Find where the given text appears and provide that cell's center as (X, Y) coordinate. 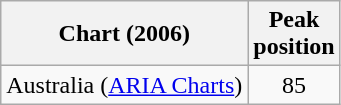
Australia (ARIA Charts) (124, 85)
Peak position (294, 34)
85 (294, 85)
Chart (2006) (124, 34)
